Return [X, Y] of the center of cell containing provided text 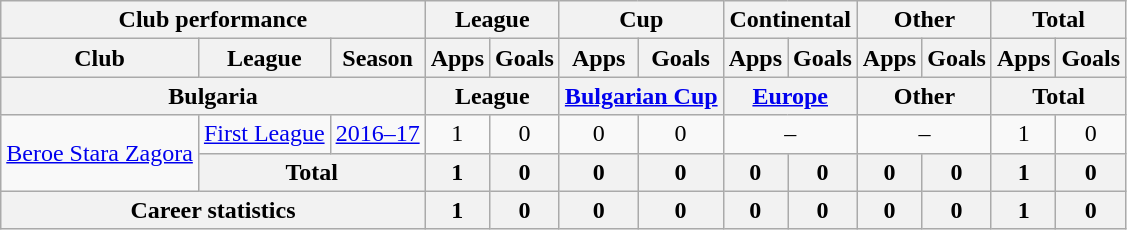
Career statistics [213, 210]
First League [264, 134]
Beroe Stara Zagora [100, 153]
Europe [790, 96]
Continental [790, 20]
2016–17 [378, 134]
Season [378, 58]
Cup [641, 20]
Bulgarian Cup [641, 96]
Club [100, 58]
Club performance [213, 20]
Bulgaria [213, 96]
